Locate the cell with the specified text and output its (X, Y) center coordinate. 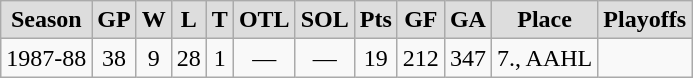
1 (220, 58)
19 (376, 58)
L (188, 20)
GF (420, 20)
T (220, 20)
Pts (376, 20)
Season (46, 20)
Place (544, 20)
28 (188, 58)
GP (114, 20)
Playoffs (645, 20)
SOL (324, 20)
1987-88 (46, 58)
212 (420, 58)
347 (468, 58)
7., AAHL (544, 58)
38 (114, 58)
GA (468, 20)
W (154, 20)
9 (154, 58)
OTL (264, 20)
